Capture the cell that displays the provided text and extract its [X, Y] central coordinate. 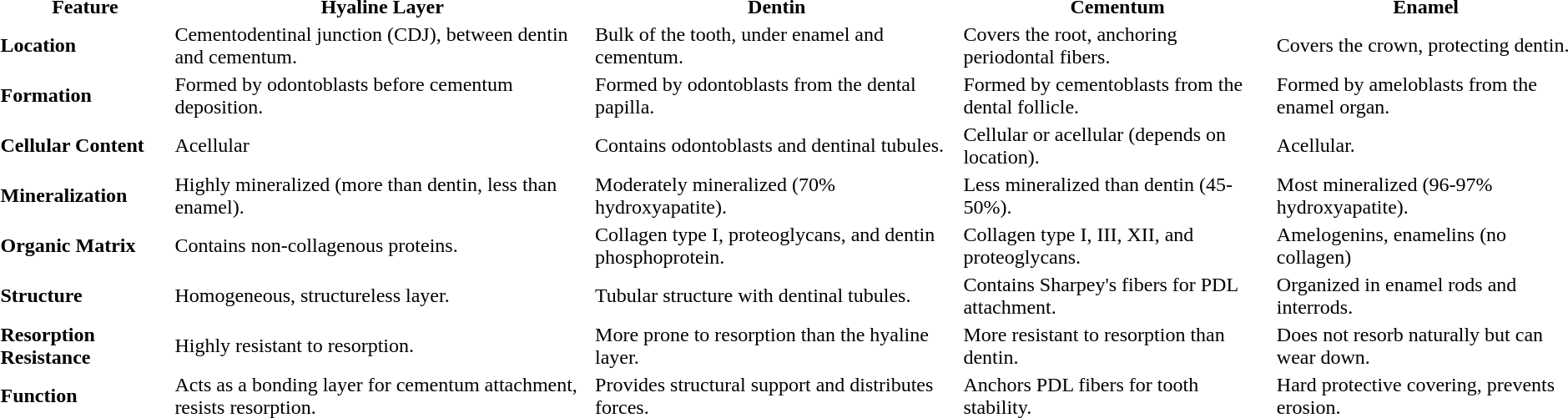
Less mineralized than dentin (45-50%). [1117, 195]
Cementodentinal junction (CDJ), between dentin and cementum. [382, 45]
Formed by odontoblasts from the dental papilla. [777, 95]
Bulk of the tooth, under enamel and cementum. [777, 45]
Contains Sharpey's fibers for PDL attachment. [1117, 295]
Formed by cementoblasts from the dental follicle. [1117, 95]
Contains odontoblasts and dentinal tubules. [777, 145]
Tubular structure with dentinal tubules. [777, 295]
More resistant to resorption than dentin. [1117, 345]
Formed by odontoblasts before cementum deposition. [382, 95]
Collagen type I, proteoglycans, and dentin phosphoprotein. [777, 245]
Covers the root, anchoring periodontal fibers. [1117, 45]
Contains non-collagenous proteins. [382, 245]
Acellular [382, 145]
Moderately mineralized (70% hydroxyapatite). [777, 195]
Highly mineralized (more than dentin, less than enamel). [382, 195]
Cellular or acellular (depends on location). [1117, 145]
Homogeneous, structureless layer. [382, 295]
More prone to resorption than the hyaline layer. [777, 345]
Collagen type I, III, XII, and proteoglycans. [1117, 245]
Highly resistant to resorption. [382, 345]
